Pinpoint the cell where the given text exists, returning its [X, Y] midpoint coordinate. 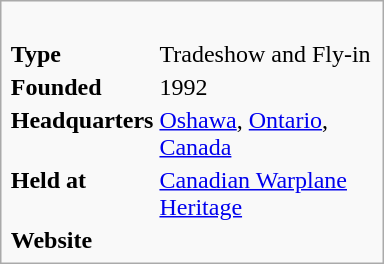
Held at [82, 194]
Founded [82, 87]
Canadian Warplane Heritage [266, 194]
Headquarters [82, 134]
Website [82, 240]
Oshawa, Ontario, Canada [266, 134]
Tradeshow and Fly-in [266, 54]
1992 [266, 87]
Type [82, 54]
